Capture the cell that displays the provided text and extract its (x, y) central coordinate. 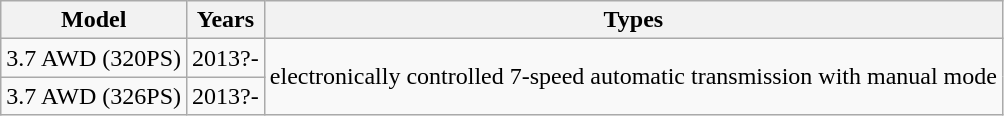
Types (633, 20)
Model (94, 20)
3.7 AWD (326PS) (94, 96)
3.7 AWD (320PS) (94, 58)
electronically controlled 7-speed automatic transmission with manual mode (633, 77)
Years (226, 20)
